Locate the cell with the specified text and output its [X, Y] center coordinate. 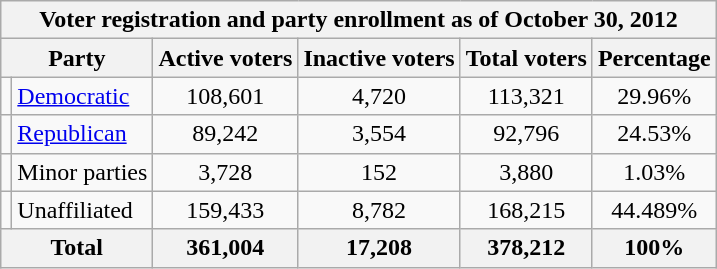
100% [654, 248]
Total [77, 248]
3,880 [526, 172]
Percentage [654, 58]
3,554 [379, 134]
108,601 [226, 96]
1.03% [654, 172]
159,433 [226, 210]
Voter registration and party enrollment as of October 30, 2012 [359, 20]
378,212 [526, 248]
361,004 [226, 248]
168,215 [526, 210]
113,321 [526, 96]
4,720 [379, 96]
Party [77, 58]
8,782 [379, 210]
17,208 [379, 248]
29.96% [654, 96]
24.53% [654, 134]
Minor parties [82, 172]
89,242 [226, 134]
152 [379, 172]
3,728 [226, 172]
Inactive voters [379, 58]
44.489% [654, 210]
92,796 [526, 134]
Unaffiliated [82, 210]
Democratic [82, 96]
Active voters [226, 58]
Total voters [526, 58]
Republican [82, 134]
